Detect which cell encompasses the target text, then output its [X, Y] center coordinate. 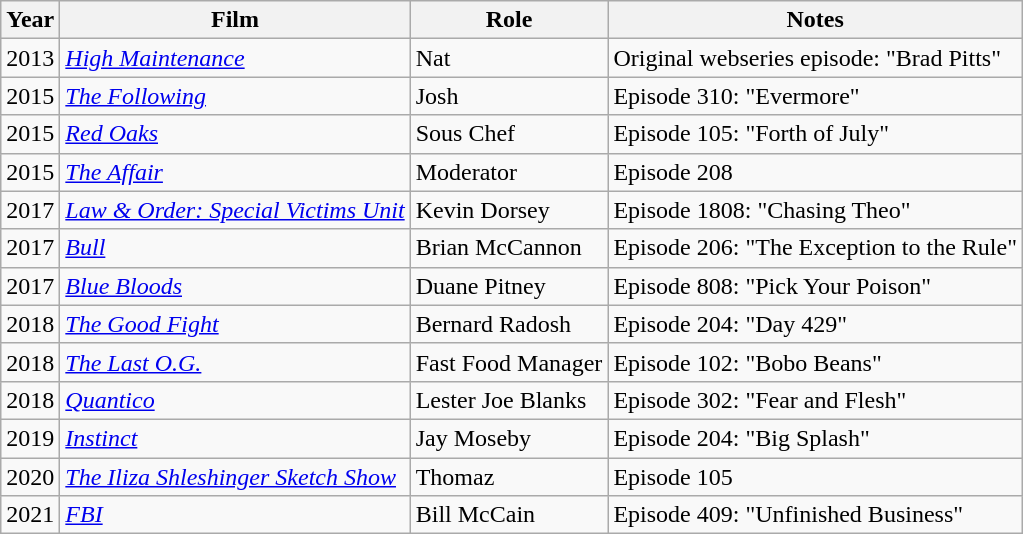
Episode 204: "Big Splash" [816, 438]
The Last O.G. [235, 362]
Episode 102: "Bobo Beans" [816, 362]
Film [235, 20]
Episode 208 [816, 172]
FBI [235, 515]
Original webseries episode: "Brad Pitts" [816, 58]
Law & Order: Special Victims Unit [235, 210]
Duane Pitney [509, 286]
Blue Bloods [235, 286]
Episode 302: "Fear and Flesh" [816, 400]
Lester Joe Blanks [509, 400]
Josh [509, 96]
Bill McCain [509, 515]
Quantico [235, 400]
Sous Chef [509, 134]
Moderator [509, 172]
Episode 105 [816, 477]
2013 [30, 58]
The Following [235, 96]
The Good Fight [235, 324]
The Iliza Shleshinger Sketch Show [235, 477]
Bull [235, 248]
Year [30, 20]
Bernard Radosh [509, 324]
Jay Moseby [509, 438]
Notes [816, 20]
Fast Food Manager [509, 362]
Brian McCannon [509, 248]
The Affair [235, 172]
2021 [30, 515]
Episode 808: "Pick Your Poison" [816, 286]
Role [509, 20]
Episode 204: "Day 429" [816, 324]
Red Oaks [235, 134]
Episode 310: "Evermore" [816, 96]
Episode 409: "Unfinished Business" [816, 515]
Kevin Dorsey [509, 210]
Nat [509, 58]
Episode 1808: "Chasing Theo" [816, 210]
Episode 105: "Forth of July" [816, 134]
2019 [30, 438]
High Maintenance [235, 58]
2020 [30, 477]
Episode 206: "The Exception to the Rule" [816, 248]
Thomaz [509, 477]
Instinct [235, 438]
